Capture the cell that displays the provided text and extract its [x, y] central coordinate. 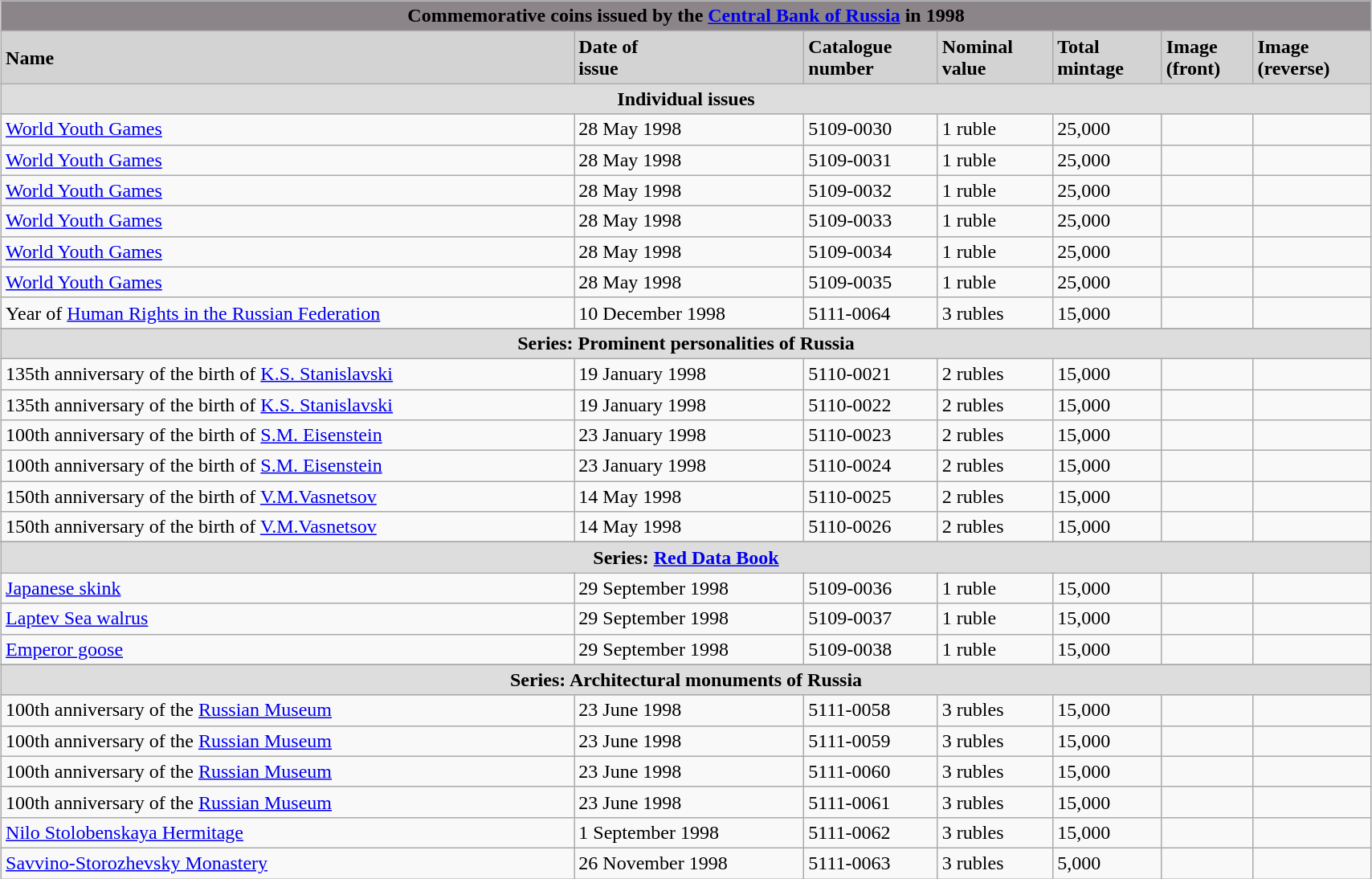
5109-0037 [871, 619]
Nominalvalue [994, 58]
5,000 [1108, 863]
5110-0021 [871, 374]
10 December 1998 [689, 313]
5109-0030 [871, 129]
5111-0060 [871, 771]
5110-0023 [871, 435]
1 September 1998 [689, 832]
5111-0061 [871, 802]
Nilo Stolobenskaya Hermitage [288, 832]
5111-0062 [871, 832]
5111-0063 [871, 863]
5111-0058 [871, 710]
Series: Prominent personalities of Russia [686, 343]
5109-0038 [871, 649]
Laptev Sea walrus [288, 619]
5109-0032 [871, 190]
Emperor goose [288, 649]
Date ofissue [689, 58]
26 November 1998 [689, 863]
5110-0026 [871, 527]
Individual issues [686, 99]
Series: Red Data Book [686, 558]
Savvino-Storozhevsky Monastery [288, 863]
Japanese skink [288, 588]
5109-0035 [871, 282]
5110-0025 [871, 497]
5109-0033 [871, 221]
Year of Human Rights in the Russian Federation [288, 313]
5111-0059 [871, 741]
5109-0031 [871, 160]
Cataloguenumber [871, 58]
5110-0024 [871, 466]
Image(front) [1207, 58]
Image(reverse) [1313, 58]
5111-0064 [871, 313]
5110-0022 [871, 404]
Commemorative coins issued by the Central Bank of Russia in 1998 [686, 16]
Name [288, 58]
5109-0034 [871, 251]
Totalmintage [1108, 58]
5109-0036 [871, 588]
Series: Architectural monuments of Russia [686, 680]
